Return the [X, Y] coordinate for the center point of the cell that contains the specified text.  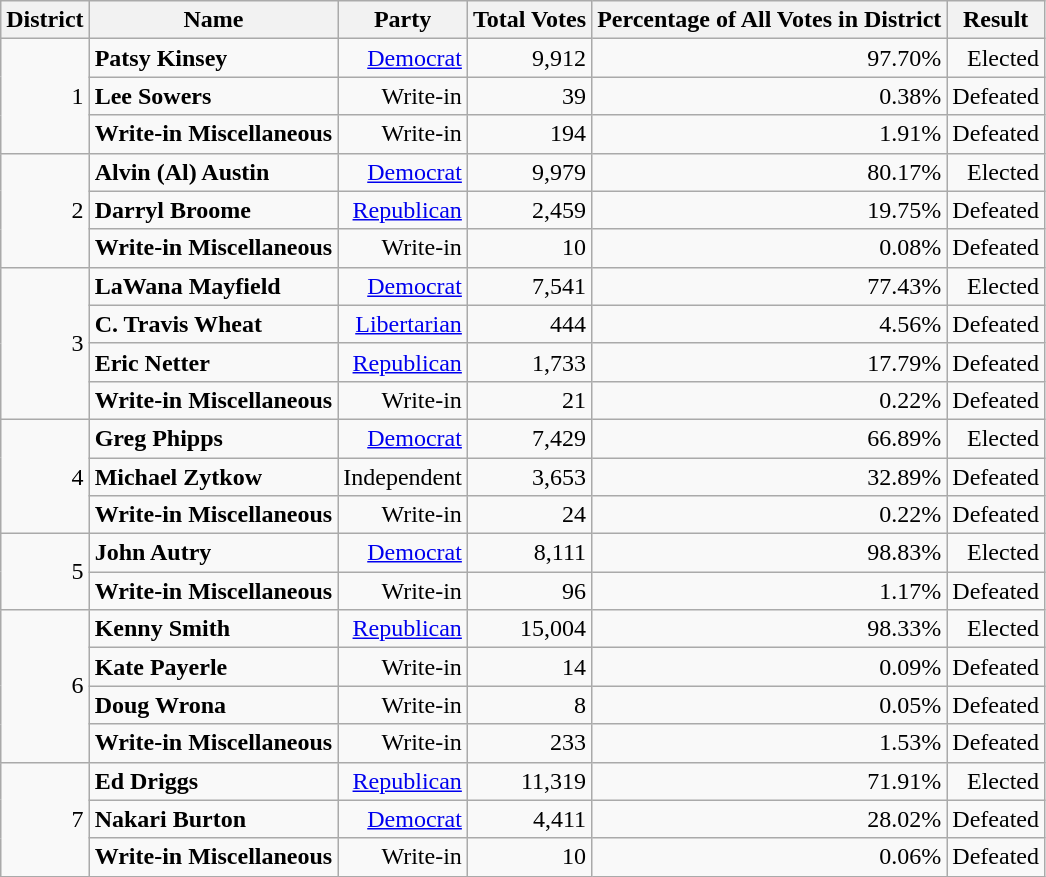
7 [45, 819]
233 [529, 743]
9,912 [529, 58]
6 [45, 686]
District [45, 20]
1.53% [770, 743]
98.33% [770, 629]
98.83% [770, 553]
21 [529, 400]
1.91% [770, 134]
71.91% [770, 781]
John Autry [214, 553]
Kenny Smith [214, 629]
7,541 [529, 286]
9,979 [529, 172]
Independent [403, 477]
28.02% [770, 819]
15,004 [529, 629]
4,411 [529, 819]
4 [45, 476]
3,653 [529, 477]
Nakari Burton [214, 819]
0.06% [770, 857]
Patsy Kinsey [214, 58]
LaWana Mayfield [214, 286]
C. Travis Wheat [214, 324]
Eric Netter [214, 362]
Party [403, 20]
Greg Phipps [214, 438]
8,111 [529, 553]
39 [529, 96]
0.05% [770, 705]
Libertarian [403, 324]
1,733 [529, 362]
0.08% [770, 248]
17.79% [770, 362]
97.70% [770, 58]
80.17% [770, 172]
66.89% [770, 438]
Darryl Broome [214, 210]
0.38% [770, 96]
32.89% [770, 477]
Alvin (Al) Austin [214, 172]
194 [529, 134]
Lee Sowers [214, 96]
Ed Driggs [214, 781]
7,429 [529, 438]
4.56% [770, 324]
0.09% [770, 667]
Kate Payerle [214, 667]
Result [996, 20]
2,459 [529, 210]
19.75% [770, 210]
2 [45, 210]
24 [529, 515]
96 [529, 591]
3 [45, 343]
Total Votes [529, 20]
444 [529, 324]
Name [214, 20]
11,319 [529, 781]
Michael Zytkow [214, 477]
14 [529, 667]
Doug Wrona [214, 705]
1.17% [770, 591]
Percentage of All Votes in District [770, 20]
8 [529, 705]
1 [45, 96]
77.43% [770, 286]
5 [45, 572]
